Capture the cell that displays the provided text and extract its (x, y) central coordinate. 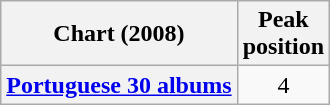
Peakposition (283, 34)
Portuguese 30 albums (119, 85)
Chart (2008) (119, 34)
4 (283, 85)
